Determine the [x, y] coordinate at the center of the cell enclosing the given text.  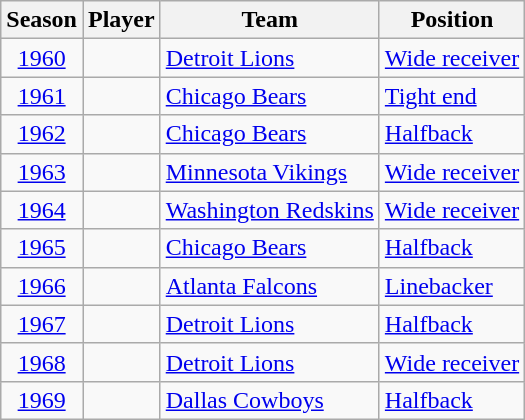
1966 [42, 286]
Linebacker [452, 286]
Player [121, 20]
1960 [42, 58]
1965 [42, 248]
1963 [42, 172]
Dallas Cowboys [270, 400]
1964 [42, 210]
Team [270, 20]
Position [452, 20]
1969 [42, 400]
Season [42, 20]
1968 [42, 362]
Minnesota Vikings [270, 172]
Washington Redskins [270, 210]
Atlanta Falcons [270, 286]
Tight end [452, 96]
1962 [42, 134]
1967 [42, 324]
1961 [42, 96]
